Return [X, Y] of the center of cell containing provided text 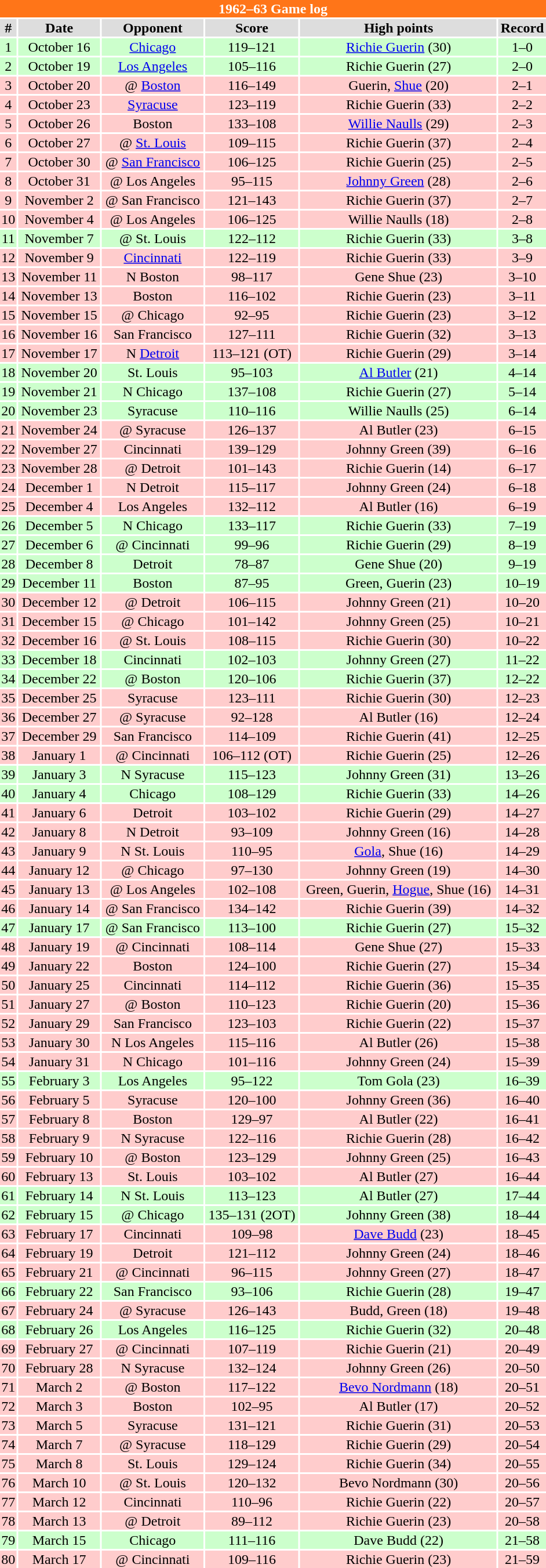
113–123 [252, 1196]
92–128 [252, 717]
134–142 [252, 908]
61 [8, 1196]
Willie Naulls (25) [399, 411]
34 [8, 679]
December 11 [59, 583]
February 27 [59, 1349]
February 13 [59, 1176]
December 8 [59, 564]
126–143 [252, 1310]
97–130 [252, 870]
80 [8, 1559]
124–100 [252, 966]
58 [8, 1138]
36 [8, 717]
96–115 [252, 1272]
76 [8, 1483]
116–102 [252, 296]
123–119 [252, 104]
February 15 [59, 1215]
15–35 [522, 985]
December 25 [59, 698]
November 13 [59, 296]
March 17 [59, 1559]
20–58 [522, 1521]
November 17 [59, 353]
Bevo Nordmann (18) [399, 1387]
November 21 [59, 392]
11–22 [522, 660]
10–20 [522, 602]
December 18 [59, 660]
122–116 [252, 1138]
Johnny Green (31) [399, 774]
3–11 [522, 296]
Richie Guerin (41) [399, 736]
93–106 [252, 1291]
20–49 [522, 1349]
65 [8, 1272]
95–103 [252, 372]
Johnny Green (21) [399, 602]
19–48 [522, 1310]
8 [8, 181]
8–19 [522, 545]
2–6 [522, 181]
February 8 [59, 1119]
122–119 [252, 258]
October 20 [59, 85]
28 [8, 564]
Dave Budd (23) [399, 1234]
December 12 [59, 602]
March 12 [59, 1502]
78 [8, 1521]
115–123 [252, 774]
16–40 [522, 1100]
20–51 [522, 1387]
78–87 [252, 564]
Green, Guerin (23) [399, 583]
123–129 [252, 1157]
39 [8, 774]
37 [8, 736]
Willie Naulls (18) [399, 219]
3–12 [522, 315]
March 5 [59, 1425]
14–29 [522, 851]
109–115 [252, 143]
99–96 [252, 545]
2–1 [522, 85]
5–14 [522, 392]
15–36 [522, 1004]
N Boston [153, 277]
20–54 [522, 1444]
120–106 [252, 679]
October 23 [59, 104]
3–10 [522, 277]
Richie Guerin (31) [399, 1425]
6–18 [522, 487]
N Los Angeles [153, 1042]
Record [522, 28]
3 [8, 85]
129–124 [252, 1464]
Guerin, Shue (20) [399, 85]
November 20 [59, 372]
108–129 [252, 794]
38 [8, 755]
High points [399, 28]
October 30 [59, 162]
74 [8, 1444]
January 1 [59, 755]
2 [8, 66]
3–8 [522, 238]
December 27 [59, 717]
2–5 [522, 162]
March 8 [59, 1464]
14–32 [522, 908]
December 22 [59, 679]
Opponent [153, 28]
101–116 [252, 1062]
121–143 [252, 200]
110–95 [252, 851]
Al Butler (22) [399, 1119]
February 10 [59, 1157]
117–122 [252, 1387]
20–52 [522, 1406]
53 [8, 1042]
December 15 [59, 621]
Gene Shue (23) [399, 277]
Johnny Green (28) [399, 181]
59 [8, 1157]
November 2 [59, 200]
139–129 [252, 449]
Al Butler (17) [399, 1406]
102–95 [252, 1406]
114–112 [252, 985]
20–57 [522, 1502]
101–143 [252, 468]
Green, Guerin, Hogue, Shue (16) [399, 889]
16–44 [522, 1176]
23 [8, 468]
27 [8, 545]
133–117 [252, 526]
122–112 [252, 238]
Richie Guerin (39) [399, 908]
102–103 [252, 660]
Al Butler (26) [399, 1042]
75 [8, 1464]
January 27 [59, 1004]
120–132 [252, 1483]
2–0 [522, 66]
Dave Budd (22) [399, 1540]
14–27 [522, 813]
29 [8, 583]
November 11 [59, 277]
March 13 [59, 1521]
Date [59, 28]
71 [8, 1387]
20–48 [522, 1330]
2–3 [522, 124]
20–56 [522, 1483]
November 16 [59, 334]
15–37 [522, 1023]
70 [8, 1368]
18 [8, 372]
Johnny Green (16) [399, 832]
92–95 [252, 315]
6–14 [522, 411]
15–39 [522, 1062]
4 [8, 104]
2–2 [522, 104]
12–26 [522, 755]
12–23 [522, 698]
102–108 [252, 889]
November 7 [59, 238]
119–121 [252, 47]
15 [8, 315]
20 [8, 411]
87–95 [252, 583]
February 19 [59, 1253]
November 15 [59, 315]
# [8, 28]
116–149 [252, 85]
November 9 [59, 258]
March 2 [59, 1387]
December 1 [59, 487]
Tom Gola (23) [399, 1081]
Gola, Shue (16) [399, 851]
109–116 [252, 1559]
February 3 [59, 1081]
116–125 [252, 1330]
November 23 [59, 411]
Richie Guerin (36) [399, 985]
12–25 [522, 736]
131–121 [252, 1425]
January 8 [59, 832]
October 31 [59, 181]
January 4 [59, 794]
February 22 [59, 1291]
February 24 [59, 1310]
44 [8, 870]
42 [8, 832]
15–34 [522, 966]
107–119 [252, 1349]
24 [8, 487]
18–46 [522, 1253]
January 12 [59, 870]
November 4 [59, 219]
55 [8, 1081]
20–53 [522, 1425]
98–117 [252, 277]
40 [8, 794]
60 [8, 1176]
106–115 [252, 602]
Johnny Green (38) [399, 1215]
December 6 [59, 545]
October 19 [59, 66]
20–50 [522, 1368]
113–121 (OT) [252, 353]
January 3 [59, 774]
16–39 [522, 1081]
14–28 [522, 832]
15–33 [522, 947]
Bevo Nordmann (30) [399, 1483]
18–47 [522, 1272]
35 [8, 698]
52 [8, 1023]
106–112 (OT) [252, 755]
115–116 [252, 1042]
19–47 [522, 1291]
31 [8, 621]
March 7 [59, 1444]
October 26 [59, 124]
6 [8, 143]
89–112 [252, 1521]
73 [8, 1425]
1–0 [522, 47]
47 [8, 928]
15–38 [522, 1042]
45 [8, 889]
Al Butler (21) [399, 372]
14–31 [522, 889]
126–137 [252, 430]
108–114 [252, 947]
December 5 [59, 526]
October 16 [59, 47]
50 [8, 985]
March 3 [59, 1406]
Richie Guerin (34) [399, 1464]
121–112 [252, 1253]
57 [8, 1119]
95–115 [252, 181]
123–103 [252, 1023]
51 [8, 1004]
February 17 [59, 1234]
114–109 [252, 736]
January 13 [59, 889]
December 29 [59, 736]
2–4 [522, 143]
72 [8, 1406]
110–116 [252, 411]
19 [8, 392]
10–19 [522, 583]
February 5 [59, 1100]
41 [8, 813]
6–16 [522, 449]
54 [8, 1062]
56 [8, 1100]
Al Butler (23) [399, 430]
9–19 [522, 564]
68 [8, 1330]
January 25 [59, 985]
26 [8, 526]
3–13 [522, 334]
10 [8, 219]
November 28 [59, 468]
January 22 [59, 966]
4–14 [522, 372]
62 [8, 1215]
137–108 [252, 392]
11 [8, 238]
Budd, Green (18) [399, 1310]
110–96 [252, 1502]
January 6 [59, 813]
127–111 [252, 334]
109–98 [252, 1234]
16 [8, 334]
49 [8, 966]
January 30 [59, 1042]
February 9 [59, 1138]
17 [8, 353]
November 27 [59, 449]
Gene Shue (20) [399, 564]
February 14 [59, 1196]
66 [8, 1291]
13–26 [522, 774]
Score [252, 28]
Richie Guerin (21) [399, 1349]
November 24 [59, 430]
48 [8, 947]
February 21 [59, 1272]
Richie Guerin (20) [399, 1004]
December 16 [59, 640]
69 [8, 1349]
113–100 [252, 928]
Gene Shue (27) [399, 947]
16–43 [522, 1157]
March 10 [59, 1483]
Johnny Green (19) [399, 870]
10–22 [522, 640]
129–97 [252, 1119]
1 [8, 47]
16–41 [522, 1119]
43 [8, 851]
February 28 [59, 1368]
108–115 [252, 640]
Willie Naulls (29) [399, 124]
25 [8, 506]
January 17 [59, 928]
February 26 [59, 1330]
6–19 [522, 506]
January 29 [59, 1023]
January 9 [59, 851]
Johnny Green (26) [399, 1368]
93–109 [252, 832]
3–14 [522, 353]
Johnny Green (36) [399, 1100]
2–8 [522, 219]
18–44 [522, 1215]
18–45 [522, 1234]
6–15 [522, 430]
6–17 [522, 468]
95–122 [252, 1081]
1962–63 Game log [273, 9]
5 [8, 124]
9 [8, 200]
21–59 [522, 1559]
12 [8, 258]
17–44 [522, 1196]
3–9 [522, 258]
135–131 (2OT) [252, 1215]
33 [8, 660]
12–22 [522, 679]
32 [8, 640]
115–117 [252, 487]
2–7 [522, 200]
30 [8, 602]
March 15 [59, 1540]
132–124 [252, 1368]
101–142 [252, 621]
21 [8, 430]
22 [8, 449]
10–21 [522, 621]
46 [8, 908]
111–116 [252, 1540]
Johnny Green (39) [399, 449]
13 [8, 277]
20–55 [522, 1464]
Richie Guerin (14) [399, 468]
14 [8, 296]
7–19 [522, 526]
14–30 [522, 870]
October 27 [59, 143]
14–26 [522, 794]
16–42 [522, 1138]
118–129 [252, 1444]
December 4 [59, 506]
105–116 [252, 66]
79 [8, 1540]
63 [8, 1234]
120–100 [252, 1100]
January 31 [59, 1062]
133–108 [252, 124]
7 [8, 162]
64 [8, 1253]
132–112 [252, 506]
January 19 [59, 947]
21–58 [522, 1540]
123–111 [252, 698]
77 [8, 1502]
12–24 [522, 717]
110–123 [252, 1004]
January 14 [59, 908]
67 [8, 1310]
15–32 [522, 928]
